For the text-containing cell, return its midpoint in [x, y] coordinate format. 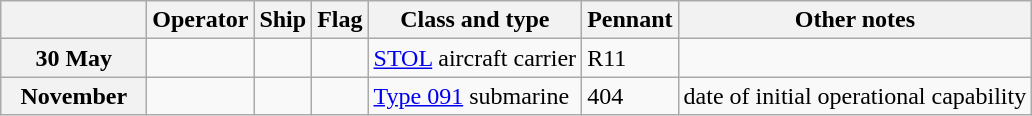
Flag [340, 20]
Ship [283, 20]
404 [630, 96]
Other notes [855, 20]
Operator [200, 20]
30 May [74, 58]
date of initial operational capability [855, 96]
Class and type [475, 20]
R11 [630, 58]
STOL aircraft carrier [475, 58]
Type 091 submarine [475, 96]
November [74, 96]
Pennant [630, 20]
